Return (X, Y) of the center of cell containing provided text 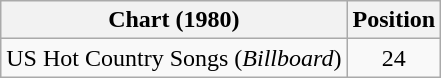
Position (394, 20)
US Hot Country Songs (Billboard) (174, 58)
Chart (1980) (174, 20)
24 (394, 58)
